Locate the cell with the specified text and output its [x, y] center coordinate. 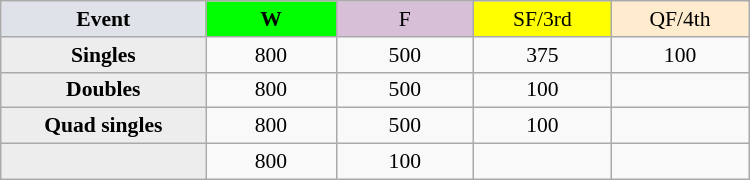
Quad singles [104, 126]
SF/3rd [543, 19]
Doubles [104, 90]
QF/4th [680, 19]
Event [104, 19]
W [271, 19]
F [405, 19]
Singles [104, 55]
375 [543, 55]
